Capture the cell that displays the provided text and extract its [x, y] central coordinate. 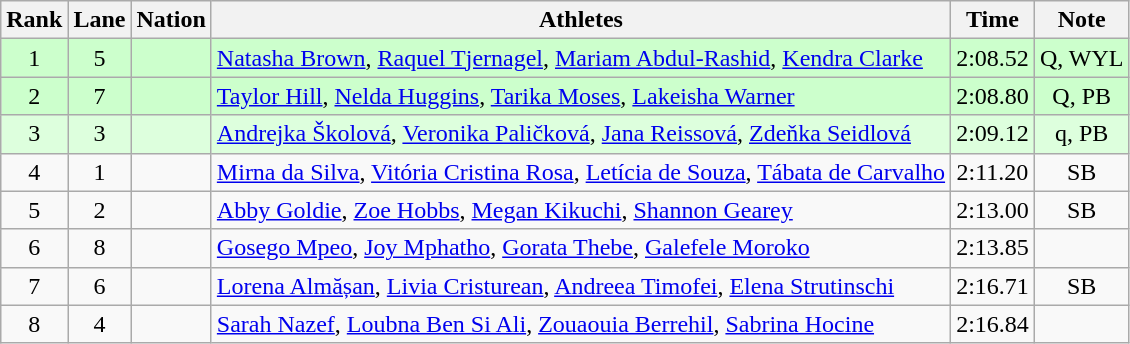
2:08.52 [993, 58]
q, PB [1082, 134]
Lorena Almășan, Livia Cristurean, Andreea Timofei, Elena Strutinschi [580, 286]
Time [993, 20]
2:08.80 [993, 96]
Taylor Hill, Nelda Huggins, Tarika Moses, Lakeisha Warner [580, 96]
Note [1082, 20]
Sarah Nazef, Loubna Ben Si Ali, Zouaouia Berrehil, Sabrina Hocine [580, 324]
Nation [171, 20]
Lane [100, 20]
Q, WYL [1082, 58]
2:16.71 [993, 286]
Rank [34, 20]
Andrejka Školová, Veronika Paličková, Jana Reissová, Zdeňka Seidlová [580, 134]
Q, PB [1082, 96]
2:16.84 [993, 324]
2:13.00 [993, 210]
Mirna da Silva, Vitória Cristina Rosa, Letícia de Souza, Tábata de Carvalho [580, 172]
2:09.12 [993, 134]
Athletes [580, 20]
Abby Goldie, Zoe Hobbs, Megan Kikuchi, Shannon Gearey [580, 210]
Natasha Brown, Raquel Tjernagel, Mariam Abdul-Rashid, Kendra Clarke [580, 58]
2:11.20 [993, 172]
Gosego Mpeo, Joy Mphatho, Gorata Thebe, Galefele Moroko [580, 248]
2:13.85 [993, 248]
